Search for the cell housing the specified text and yield its [X, Y] center coordinate. 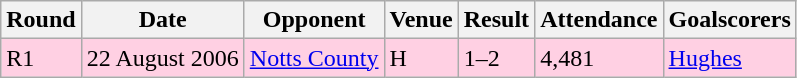
Hughes [730, 58]
4,481 [599, 58]
Round [41, 20]
22 August 2006 [162, 58]
Venue [421, 20]
Notts County [314, 58]
Attendance [599, 20]
Result [496, 20]
Date [162, 20]
1–2 [496, 58]
R1 [41, 58]
Opponent [314, 20]
H [421, 58]
Goalscorers [730, 20]
